Pinpoint the cell where the given text exists, returning its (X, Y) midpoint coordinate. 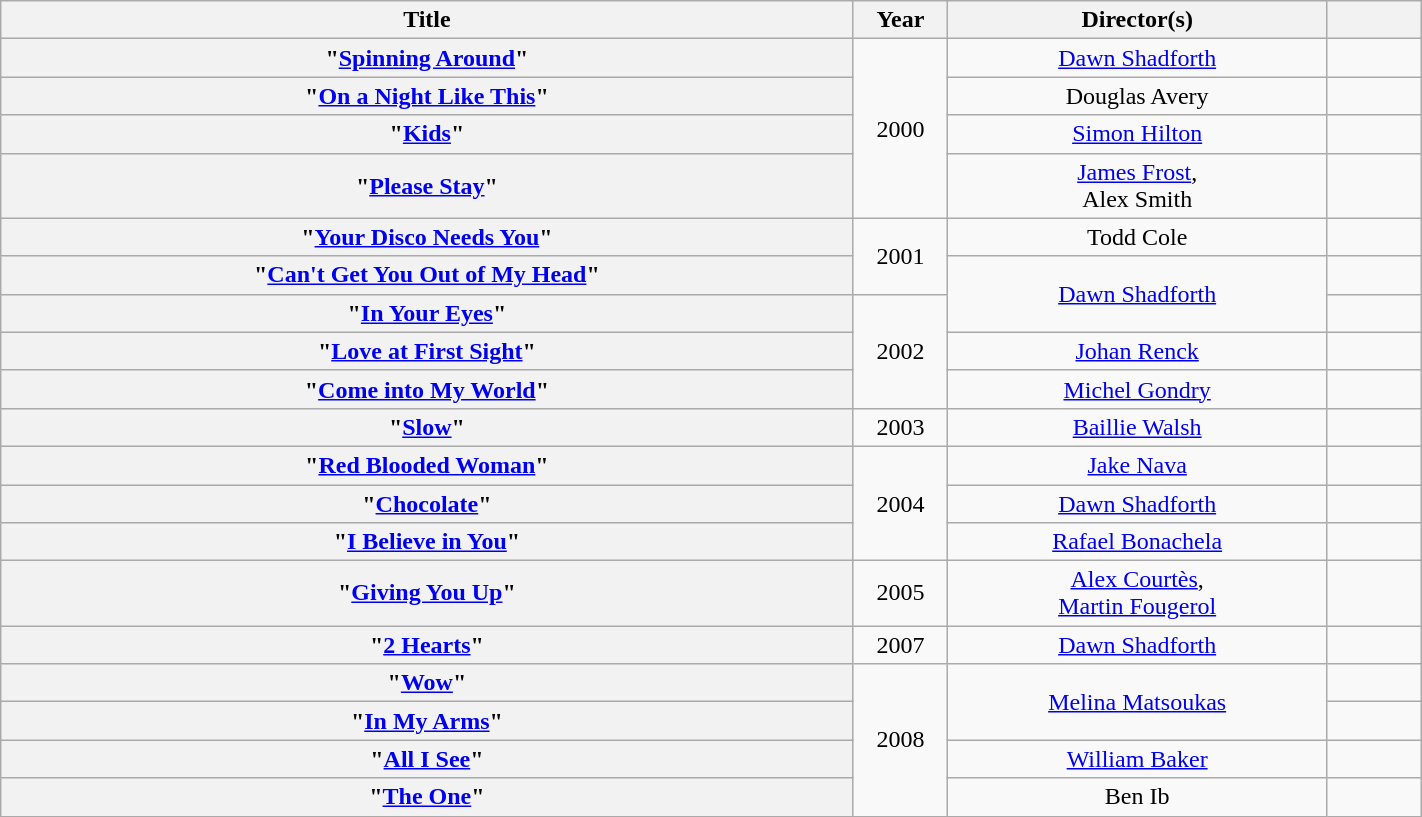
2001 (900, 256)
"Come into My World" (427, 389)
2005 (900, 594)
"Kids" (427, 134)
"Love at First Sight" (427, 351)
2004 (900, 503)
"Chocolate" (427, 503)
"In My Arms" (427, 721)
"I Believe in You" (427, 542)
"The One" (427, 797)
Rafael Bonachela (1138, 542)
Michel Gondry (1138, 389)
2002 (900, 351)
Melina Matsoukas (1138, 702)
2007 (900, 645)
Director(s) (1138, 20)
Alex Courtès,Martin Fougerol (1138, 594)
"Giving You Up" (427, 594)
"Slow" (427, 427)
William Baker (1138, 759)
"In Your Eyes" (427, 313)
Year (900, 20)
Simon Hilton (1138, 134)
"All I See" (427, 759)
2000 (900, 128)
2003 (900, 427)
"Your Disco Needs You" (427, 237)
Baillie Walsh (1138, 427)
2008 (900, 740)
"Spinning Around" (427, 58)
Ben Ib (1138, 797)
"On a Night Like This" (427, 96)
Johan Renck (1138, 351)
"Please Stay" (427, 186)
"Red Blooded Woman" (427, 465)
James Frost,Alex Smith (1138, 186)
Douglas Avery (1138, 96)
Title (427, 20)
"Can't Get You Out of My Head" (427, 275)
"Wow" (427, 683)
Todd Cole (1138, 237)
Jake Nava (1138, 465)
"2 Hearts" (427, 645)
